Find where the given text appears and provide that cell's center as (X, Y) coordinate. 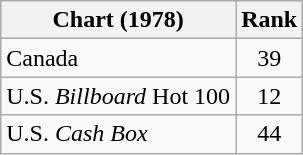
44 (270, 134)
U.S. Billboard Hot 100 (118, 96)
39 (270, 58)
U.S. Cash Box (118, 134)
12 (270, 96)
Canada (118, 58)
Rank (270, 20)
Chart (1978) (118, 20)
